Output the [x, y] coordinate of the center of the cell containing the given text.  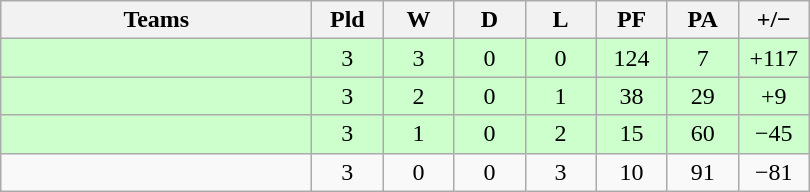
PA [702, 20]
10 [632, 172]
Teams [156, 20]
PF [632, 20]
D [490, 20]
7 [702, 58]
W [418, 20]
Pld [348, 20]
+117 [774, 58]
124 [632, 58]
−45 [774, 134]
+/− [774, 20]
L [560, 20]
38 [632, 96]
15 [632, 134]
29 [702, 96]
+9 [774, 96]
60 [702, 134]
−81 [774, 172]
91 [702, 172]
